Capture the cell that displays the provided text and extract its (X, Y) central coordinate. 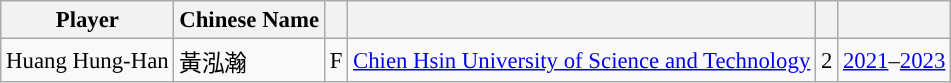
Chien Hsin University of Science and Technology (582, 61)
2021–2023 (894, 61)
F (336, 61)
Huang Hung-Han (88, 61)
Player (88, 20)
2 (827, 61)
Chinese Name (249, 20)
黃泓瀚 (249, 61)
